Locate the cell with the specified text and output its (x, y) center coordinate. 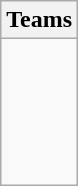
Teams (40, 20)
